For the text-containing cell, return its midpoint in (X, Y) coordinate format. 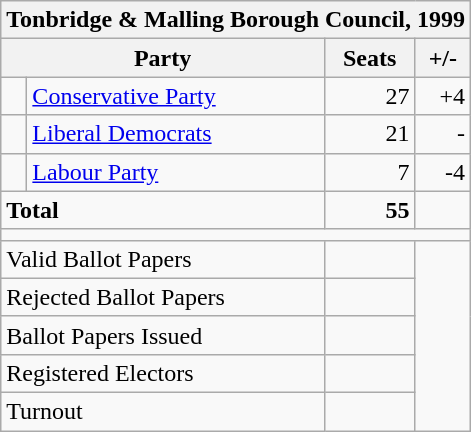
Seats (370, 58)
+4 (443, 96)
55 (370, 210)
Tonbridge & Malling Borough Council, 1999 (236, 20)
7 (370, 172)
Liberal Democrats (176, 134)
Valid Ballot Papers (163, 259)
Rejected Ballot Papers (163, 297)
27 (370, 96)
Party (163, 58)
-4 (443, 172)
Labour Party (176, 172)
- (443, 134)
Ballot Papers Issued (163, 335)
Conservative Party (176, 96)
Total (163, 210)
21 (370, 134)
+/- (443, 58)
Turnout (163, 411)
Registered Electors (163, 373)
